Identify which cell holds the provided text, then report its (x, y) central coordinate. 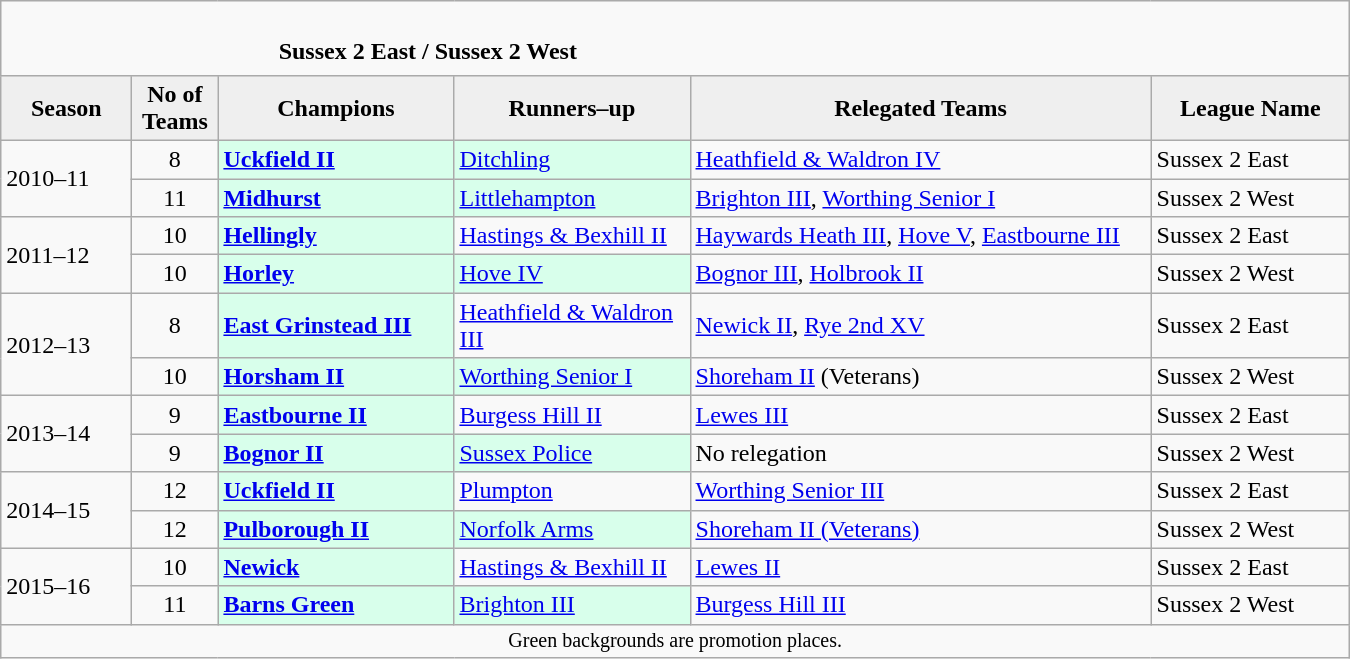
Plumpton (572, 491)
Midhurst (336, 197)
Brighton III (572, 605)
Runners–up (572, 108)
Brighton III, Worthing Senior I (920, 197)
No relegation (920, 453)
Hellingly (336, 236)
Heathfield & Waldron IV (920, 159)
Burgess Hill II (572, 415)
2011–12 (66, 255)
Haywards Heath III, Hove V, Eastbourne III (920, 236)
Barns Green (336, 605)
Lewes II (920, 567)
Sussex Police (572, 453)
Pulborough II (336, 529)
Ditchling (572, 159)
Bognor III, Holbrook II (920, 274)
2010–11 (66, 178)
League Name (1250, 108)
East Grinstead III (336, 326)
No of Teams (175, 108)
Worthing Senior III (920, 491)
Norfolk Arms (572, 529)
Newick (336, 567)
Eastbourne II (336, 415)
2015–16 (66, 586)
Bognor II (336, 453)
2013–14 (66, 434)
Horley (336, 274)
Newick II, Rye 2nd XV (920, 326)
Burgess Hill III (920, 605)
Worthing Senior I (572, 377)
2012–13 (66, 344)
Littlehampton (572, 197)
2014–15 (66, 510)
Horsham II (336, 377)
Heathfield & Waldron III (572, 326)
Hove IV (572, 274)
Green backgrounds are promotion places. (676, 640)
Champions (336, 108)
Relegated Teams (920, 108)
Season (66, 108)
Lewes III (920, 415)
